Find where the given text appears and provide that cell's center as [X, Y] coordinate. 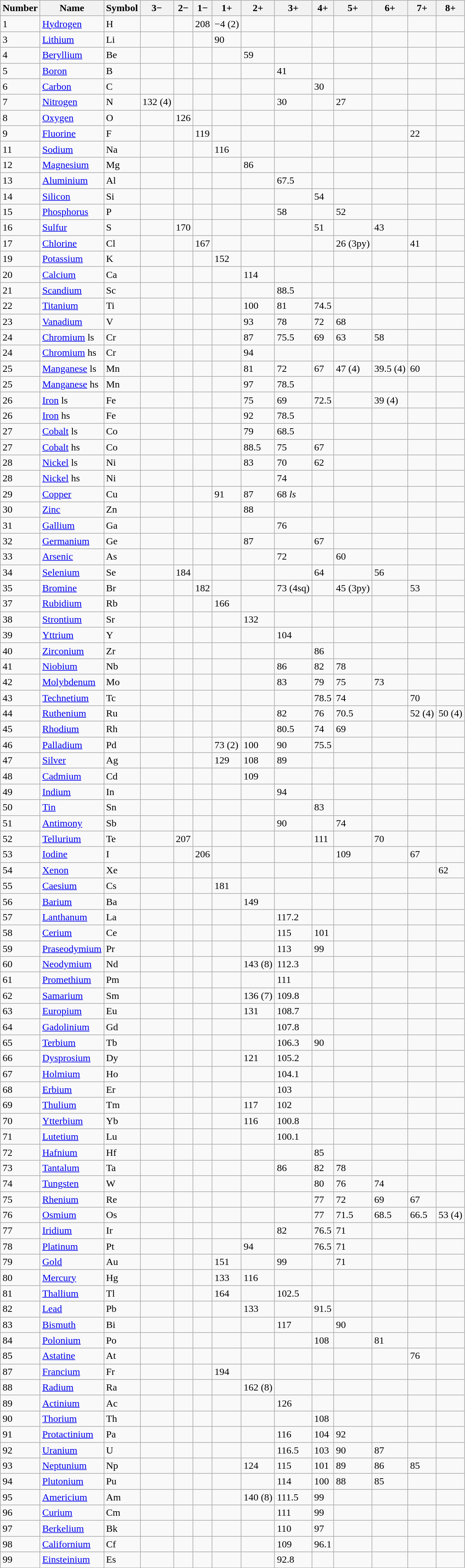
Sr [122, 619]
2− [184, 8]
Gallium [72, 525]
167 [202, 243]
7 [20, 102]
Carbon [72, 86]
Cerium [72, 933]
Nitrogen [72, 102]
Neodymium [72, 964]
42 [20, 682]
Sulfur [72, 228]
Tellurium [72, 839]
164 [227, 1293]
Silicon [72, 196]
Germanium [72, 541]
Beryllium [72, 55]
Rhenium [72, 1199]
Terbium [72, 1043]
Rhodium [72, 729]
96 [20, 1513]
15 [20, 212]
Ytterbium [72, 1121]
Osmium [72, 1215]
Cs [122, 886]
166 [227, 604]
71.5 [353, 1215]
Mo [122, 682]
Te [122, 839]
6 [20, 86]
Antimony [72, 823]
39.5 (4) [390, 369]
Arsenic [72, 557]
Ge [122, 541]
Cobalt hs [72, 447]
Ir [122, 1231]
109.8 [293, 996]
72.5 [323, 400]
Ac [122, 1403]
Hydrogen [72, 24]
Ca [122, 275]
La [122, 917]
Si [122, 196]
21 [20, 290]
Nickel hs [72, 478]
Titanium [72, 306]
37 [20, 604]
Cf [122, 1544]
Chlorine [72, 243]
Ta [122, 1168]
47 [20, 761]
Iodine [72, 854]
Lead [72, 1309]
96.1 [323, 1544]
5+ [353, 8]
Bromine [72, 588]
Selenium [72, 572]
112.3 [293, 964]
1 [20, 24]
U [122, 1450]
C [122, 86]
P [122, 212]
Oxygen [72, 118]
110 [293, 1528]
Tantalum [72, 1168]
50 [20, 807]
111.5 [293, 1497]
Y [122, 635]
O [122, 118]
45 [20, 729]
38 [20, 619]
Es [122, 1560]
46 [20, 745]
Eu [122, 1011]
140 (8) [258, 1497]
Calcium [72, 275]
Ru [122, 714]
Rb [122, 604]
Palladium [72, 745]
Tc [122, 698]
1+ [227, 8]
Thulium [72, 1105]
2+ [258, 8]
Strontium [72, 619]
Chromium hs [72, 353]
208 [202, 24]
Sm [122, 996]
182 [202, 588]
11 [20, 149]
34 [20, 572]
13 [20, 180]
Francium [72, 1372]
40 [20, 651]
48 [20, 776]
Gadolinium [72, 1027]
Cl [122, 243]
14 [20, 196]
I [122, 854]
184 [184, 572]
Nickel ls [72, 463]
Au [122, 1262]
Bismuth [72, 1325]
194 [227, 1372]
Zinc [72, 510]
162 (8) [258, 1387]
117.2 [293, 917]
12 [20, 165]
Cu [122, 494]
Am [122, 1497]
Barium [72, 901]
104.1 [293, 1074]
Gd [122, 1027]
106.3 [293, 1043]
Lutetium [72, 1136]
Dy [122, 1058]
−4 (2) [227, 24]
Xenon [72, 870]
67.5 [293, 180]
Erbium [72, 1090]
Zirconium [72, 651]
20 [20, 275]
Platinum [72, 1246]
Na [122, 149]
66 [20, 1058]
Dysprosium [72, 1058]
Indium [72, 792]
98 [20, 1544]
Pu [122, 1482]
Phosphorus [72, 212]
Th [122, 1419]
Scandium [72, 290]
Xe [122, 870]
132 [258, 619]
149 [258, 901]
7+ [422, 8]
Er [122, 1090]
Uranium [72, 1450]
Sodium [72, 149]
Ga [122, 525]
Praseodymium [72, 948]
Plutonium [72, 1482]
Vanadium [72, 322]
Manganese ls [72, 369]
Fr [122, 1372]
Technetium [72, 698]
Tl [122, 1293]
Np [122, 1466]
Aluminium [72, 180]
Pr [122, 948]
121 [258, 1058]
Protactinium [72, 1434]
At [122, 1356]
Copper [72, 494]
3 [20, 40]
Polonium [72, 1340]
113 [293, 948]
32 [20, 541]
Sb [122, 823]
Br [122, 588]
H [122, 24]
Re [122, 1199]
Silver [72, 761]
Magnesium [72, 165]
6+ [390, 8]
Pb [122, 1309]
Al [122, 180]
Mercury [72, 1278]
8 [20, 118]
W [122, 1183]
Europium [72, 1011]
Iridium [72, 1231]
136 (7) [258, 996]
Berkelium [72, 1528]
Ruthenium [72, 714]
44 [20, 714]
16 [20, 228]
105.2 [293, 1058]
Einsteinium [72, 1560]
181 [227, 886]
47 (4) [353, 369]
Nb [122, 666]
31 [20, 525]
132 (4) [157, 102]
Chromium ls [72, 337]
Ho [122, 1074]
Pa [122, 1434]
K [122, 259]
Zn [122, 510]
Thorium [72, 1419]
17 [20, 243]
S [122, 228]
Po [122, 1340]
80.5 [293, 729]
107.8 [293, 1027]
116.5 [293, 1450]
Nd [122, 964]
3− [157, 8]
66.5 [422, 1215]
91.5 [323, 1309]
Pd [122, 745]
73 (2) [227, 745]
Bi [122, 1325]
3+ [293, 8]
39 [20, 635]
Sn [122, 807]
52 (4) [422, 714]
Ti [122, 306]
65 [20, 1043]
Radium [72, 1387]
Tm [122, 1105]
Sc [122, 290]
Curium [72, 1513]
Be [122, 55]
Molybdenum [72, 682]
Ba [122, 901]
Californium [72, 1544]
Pt [122, 1246]
Mg [122, 165]
Americium [72, 1497]
9 [20, 133]
Li [122, 40]
73 (4sq) [293, 588]
Holmium [72, 1074]
B [122, 71]
Yb [122, 1121]
74.5 [323, 306]
Zr [122, 651]
49 [20, 792]
Rubidium [72, 604]
Ra [122, 1387]
Manganese hs [72, 384]
As [122, 557]
Os [122, 1215]
Niobium [72, 666]
35 [20, 588]
19 [20, 259]
Samarium [72, 996]
124 [258, 1466]
Ce [122, 933]
Symbol [122, 8]
Neptunium [72, 1466]
53 (4) [450, 1215]
Iron hs [72, 415]
102 [293, 1105]
Promethium [72, 980]
Thallium [72, 1293]
26 (3py) [353, 243]
Iron ls [72, 400]
29 [20, 494]
Number [20, 8]
206 [202, 854]
Cm [122, 1513]
Name [72, 8]
Lanthanum [72, 917]
8+ [450, 8]
61 [20, 980]
Fluorine [72, 133]
170 [184, 228]
129 [227, 761]
50 (4) [450, 714]
4 [20, 55]
131 [258, 1011]
N [122, 102]
Tb [122, 1043]
33 [20, 557]
Hg [122, 1278]
70.5 [353, 714]
39 (4) [390, 400]
68 ls [293, 494]
100.8 [293, 1121]
Cobalt ls [72, 431]
45 (3py) [353, 588]
152 [227, 259]
95 [20, 1497]
Hafnium [72, 1152]
151 [227, 1262]
108.7 [293, 1011]
102.5 [293, 1293]
Rh [122, 729]
Astatine [72, 1356]
Yttrium [72, 635]
Pm [122, 980]
In [122, 792]
Gold [72, 1262]
Ag [122, 761]
5 [20, 71]
Bk [122, 1528]
Se [122, 572]
207 [184, 839]
4+ [323, 8]
57 [20, 917]
55 [20, 886]
Tin [72, 807]
143 (8) [258, 964]
V [122, 322]
F [122, 133]
119 [202, 133]
Hf [122, 1152]
Lithium [72, 40]
Tungsten [72, 1183]
92.8 [293, 1560]
100.1 [293, 1136]
23 [20, 322]
Lu [122, 1136]
Cadmium [72, 776]
Boron [72, 71]
Potassium [72, 259]
Caesium [72, 886]
1− [202, 8]
84 [20, 1340]
Actinium [72, 1403]
Cd [122, 776]
